Search for the cell housing the specified text and yield its [X, Y] center coordinate. 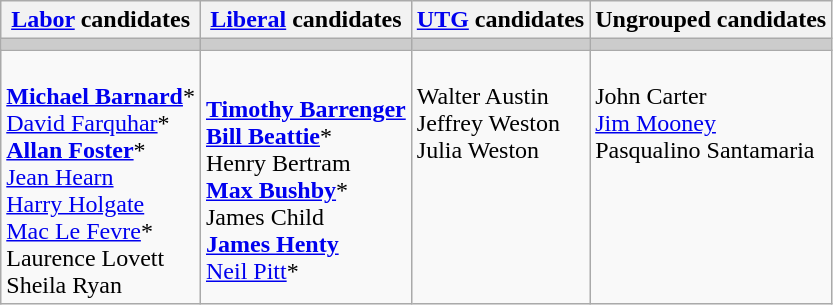
Labor candidates [101, 20]
Michael Barnard* David Farquhar* Allan Foster* Jean Hearn Harry Holgate Mac Le Fevre* Laurence Lovett Sheila Ryan [101, 177]
Ungrouped candidates [711, 20]
UTG candidates [500, 20]
John Carter Jim Mooney Pasqualino Santamaria [711, 177]
Liberal candidates [306, 20]
Walter Austin Jeffrey Weston Julia Weston [500, 177]
Timothy Barrenger Bill Beattie* Henry Bertram Max Bushby* James Child James Henty Neil Pitt* [306, 177]
